Extract the (x, y) coordinate from the center of the cell holding the provided text.  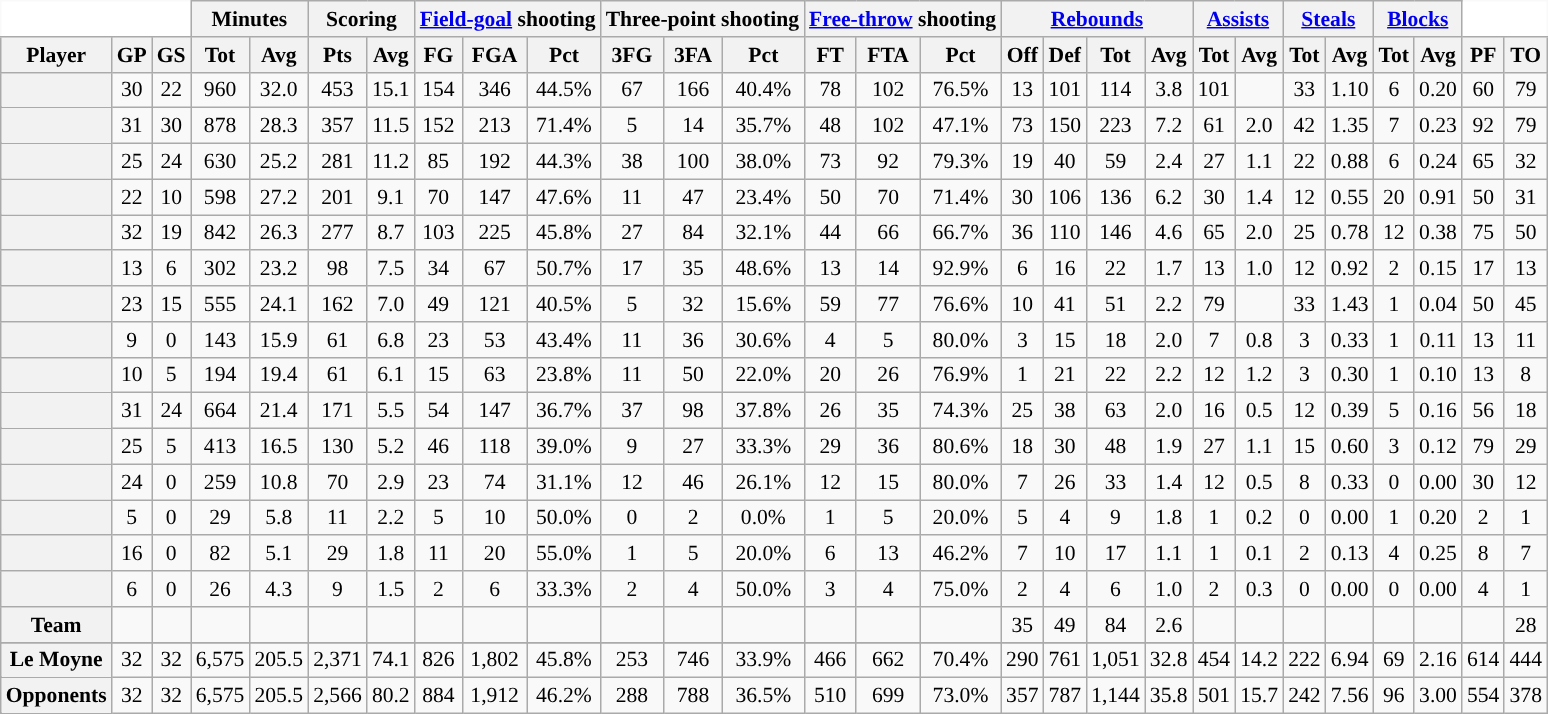
73.0% (960, 696)
555 (220, 304)
32.0 (278, 90)
630 (220, 162)
222 (1304, 660)
85 (438, 162)
0.0% (764, 518)
378 (1526, 696)
154 (438, 90)
60 (1484, 90)
277 (338, 233)
96 (1394, 696)
0.3 (1259, 589)
32.8 (1169, 660)
1,144 (1116, 696)
6.2 (1169, 197)
16.5 (278, 447)
Rebounds (1097, 19)
788 (692, 696)
56 (1484, 411)
0.25 (1438, 554)
82 (220, 554)
103 (438, 233)
51 (1116, 304)
Field-goal shooting (508, 19)
1,051 (1116, 660)
1,802 (494, 660)
288 (632, 696)
6.1 (391, 375)
0.12 (1438, 447)
0.8 (1259, 340)
11.5 (391, 126)
8.7 (391, 233)
7.56 (1350, 696)
3FA (692, 55)
1.5 (391, 589)
TO (1526, 55)
106 (1066, 197)
10.8 (278, 482)
213 (494, 126)
0.55 (1350, 197)
2.16 (1438, 660)
136 (1116, 197)
FTA (888, 55)
3.00 (1438, 696)
77 (888, 304)
35.7% (764, 126)
259 (220, 482)
0.11 (1438, 340)
76.6% (960, 304)
121 (494, 304)
31.1% (564, 482)
44.5% (564, 90)
0.91 (1438, 197)
22.0% (764, 375)
53 (494, 340)
47 (692, 197)
0.30 (1350, 375)
55.0% (564, 554)
Pts (338, 55)
Opponents (56, 696)
44 (830, 233)
70.4% (960, 660)
Off (1022, 55)
225 (494, 233)
FGA (494, 55)
35.8 (1169, 696)
826 (438, 660)
960 (220, 90)
171 (338, 411)
37 (632, 411)
74.3% (960, 411)
614 (1484, 660)
26.3 (278, 233)
7.2 (1169, 126)
1.35 (1350, 126)
Steals (1328, 19)
28 (1526, 625)
7.0 (391, 304)
76.9% (960, 375)
0.16 (1438, 411)
15.7 (1259, 696)
Free-throw shooting (902, 19)
5.5 (391, 411)
413 (220, 447)
40.5% (564, 304)
253 (632, 660)
24.1 (278, 304)
47.1% (960, 126)
5.2 (391, 447)
1.10 (1350, 90)
66 (888, 233)
662 (888, 660)
146 (1116, 233)
69 (1394, 660)
Player (56, 55)
664 (220, 411)
30.6% (764, 340)
5.1 (278, 554)
48.6% (764, 269)
6.8 (391, 340)
150 (1066, 126)
37.8% (764, 411)
66.7% (960, 233)
166 (692, 90)
143 (220, 340)
6.94 (1350, 660)
554 (1484, 696)
501 (1214, 696)
54 (438, 411)
33.9% (764, 660)
0.10 (1438, 375)
2.6 (1169, 625)
842 (220, 233)
118 (494, 447)
4.6 (1169, 233)
80.6% (960, 447)
34 (438, 269)
Def (1066, 55)
FT (830, 55)
2.9 (391, 482)
510 (830, 696)
302 (220, 269)
2,566 (338, 696)
75.0% (960, 589)
444 (1526, 660)
50.7% (564, 269)
110 (1066, 233)
884 (438, 696)
15.9 (278, 340)
75 (1484, 233)
78 (830, 90)
0.15 (1438, 269)
1.9 (1169, 447)
3.8 (1169, 90)
152 (438, 126)
11.2 (391, 162)
0.78 (1350, 233)
0.38 (1438, 233)
7.5 (391, 269)
27.2 (278, 197)
1.2 (1259, 375)
76.5% (960, 90)
281 (338, 162)
GP (132, 55)
32.1% (764, 233)
346 (494, 90)
0.39 (1350, 411)
2.4 (1169, 162)
Assists (1238, 19)
36.5% (764, 696)
290 (1022, 660)
Blocks (1418, 19)
Minutes (250, 19)
192 (494, 162)
15.6% (764, 304)
761 (1066, 660)
47.6% (564, 197)
2,371 (338, 660)
9.1 (391, 197)
36.7% (564, 411)
194 (220, 375)
0.88 (1350, 162)
0.2 (1259, 518)
201 (338, 197)
0.23 (1438, 126)
41 (1066, 304)
PF (1484, 55)
0.13 (1350, 554)
40 (1066, 162)
23.4% (764, 197)
21 (1066, 375)
25.2 (278, 162)
746 (692, 660)
0.04 (1438, 304)
699 (888, 696)
79.3% (960, 162)
1,912 (494, 696)
42 (1304, 126)
130 (338, 447)
19.4 (278, 375)
23.8% (564, 375)
15.1 (391, 90)
5.8 (278, 518)
453 (338, 90)
43.4% (564, 340)
45 (1526, 304)
Three-point shooting (702, 19)
21.4 (278, 411)
GS (172, 55)
466 (830, 660)
454 (1214, 660)
0.60 (1350, 447)
223 (1116, 126)
242 (1304, 696)
598 (220, 197)
1.43 (1350, 304)
0.92 (1350, 269)
28.3 (278, 126)
FG (438, 55)
878 (220, 126)
0.1 (1259, 554)
38.0% (764, 162)
1.7 (1169, 269)
Team (56, 625)
162 (338, 304)
23.2 (278, 269)
44.3% (564, 162)
3FG (632, 55)
100 (692, 162)
26.1% (764, 482)
14.2 (1259, 660)
39.0% (564, 447)
92.9% (960, 269)
74.1 (391, 660)
787 (1066, 696)
80.2 (391, 696)
74 (494, 482)
114 (1116, 90)
Scoring (362, 19)
40.4% (764, 90)
Le Moyne (56, 660)
0.24 (1438, 162)
4.3 (278, 589)
